Identify which cell holds the provided text, then report its [x, y] central coordinate. 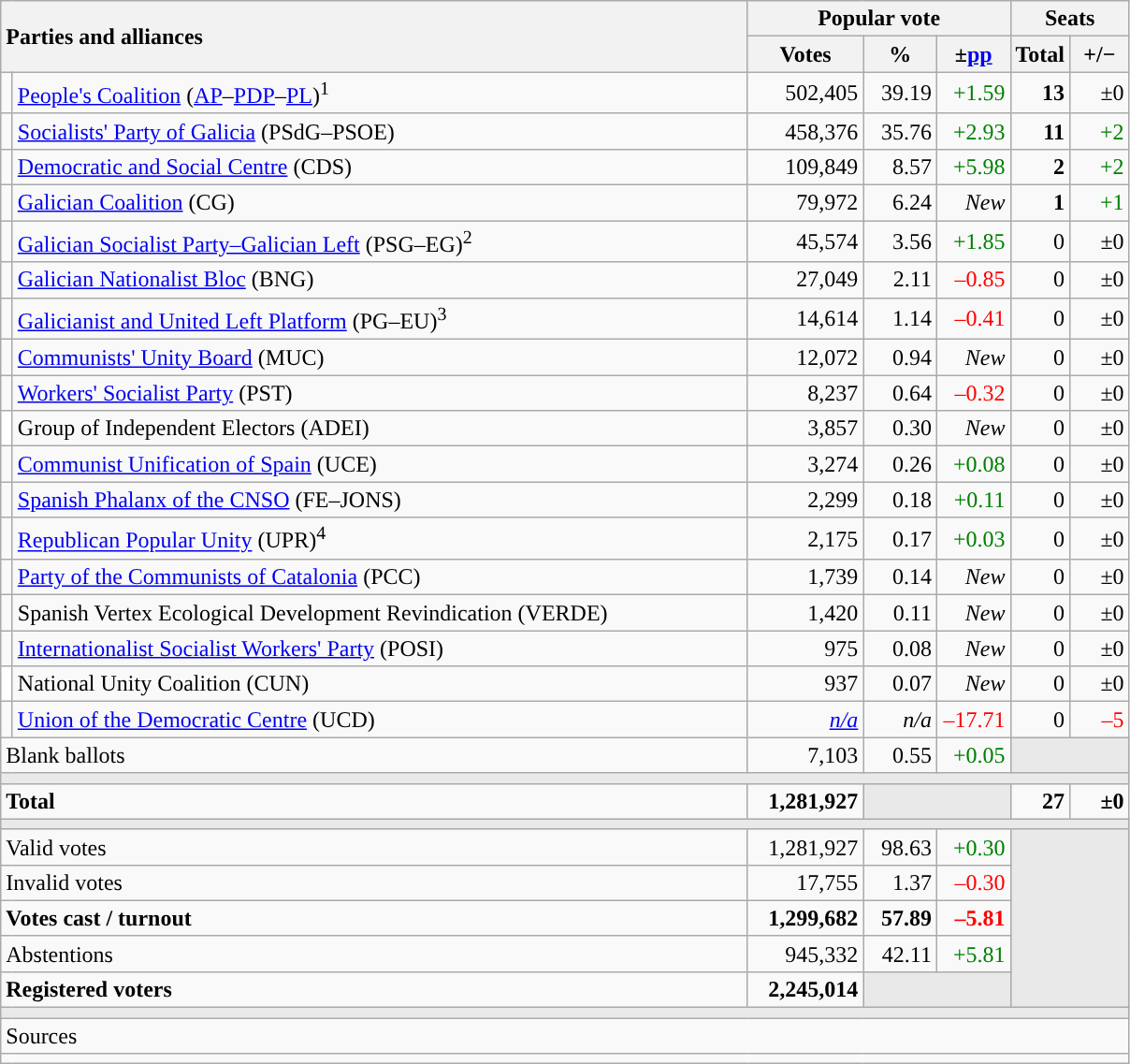
Invalid votes [374, 882]
+5.81 [973, 954]
109,849 [805, 167]
–0.85 [973, 280]
Spanish Vertex Ecological Development Revindication (VERDE) [380, 613]
45,574 [805, 241]
Group of Independent Electors (ADEI) [380, 429]
0.26 [900, 464]
0.07 [900, 684]
Party of the Communists of Catalonia (PCC) [380, 577]
0.30 [900, 429]
27,049 [805, 280]
Popular vote [879, 19]
945,332 [805, 954]
Sources [565, 1036]
–0.32 [973, 393]
0.18 [900, 500]
+1.59 [973, 94]
+1.85 [973, 241]
Votes [805, 54]
1.14 [900, 318]
3,857 [805, 429]
Republican Popular Unity (UPR)4 [380, 539]
Valid votes [374, 847]
13 [1040, 94]
–0.41 [973, 318]
2,299 [805, 500]
Galician Nationalist Bloc (BNG) [380, 280]
1,420 [805, 613]
98.63 [900, 847]
Galician Coalition (CG) [380, 203]
35.76 [900, 131]
Votes cast / turnout [374, 918]
39.19 [900, 94]
+2.93 [973, 131]
±pp [973, 54]
+5.98 [973, 167]
–5.81 [973, 918]
937 [805, 684]
+0.30 [973, 847]
+0.03 [973, 539]
1.37 [900, 882]
Workers' Socialist Party (PST) [380, 393]
8.57 [900, 167]
Seats [1070, 19]
% [900, 54]
0.14 [900, 577]
National Unity Coalition (CUN) [380, 684]
27 [1040, 801]
17,755 [805, 882]
3,274 [805, 464]
Democratic and Social Centre (CDS) [380, 167]
People's Coalition (AP–PDP–PL)1 [380, 94]
+0.08 [973, 464]
502,405 [805, 94]
1,299,682 [805, 918]
2.11 [900, 280]
0.08 [900, 649]
Communists' Unity Board (MUC) [380, 357]
6.24 [900, 203]
Abstentions [374, 954]
458,376 [805, 131]
42.11 [900, 954]
11 [1040, 131]
7,103 [805, 755]
0.64 [900, 393]
Galicianist and United Left Platform (PG–EU)3 [380, 318]
Communist Unification of Spain (UCE) [380, 464]
Registered voters [374, 989]
2,175 [805, 539]
+0.05 [973, 755]
Blank ballots [374, 755]
0.17 [900, 539]
0.94 [900, 357]
Parties and alliances [374, 36]
–17.71 [973, 720]
Union of the Democratic Centre (UCD) [380, 720]
0.11 [900, 613]
1,739 [805, 577]
12,072 [805, 357]
8,237 [805, 393]
79,972 [805, 203]
0.55 [900, 755]
Galician Socialist Party–Galician Left (PSG–EG)2 [380, 241]
57.89 [900, 918]
975 [805, 649]
Internationalist Socialist Workers' Party (POSI) [380, 649]
+0.11 [973, 500]
14,614 [805, 318]
Socialists' Party of Galicia (PSdG–PSOE) [380, 131]
–5 [1100, 720]
3.56 [900, 241]
+1 [1100, 203]
2,245,014 [805, 989]
1 [1040, 203]
Spanish Phalanx of the CNSO (FE–JONS) [380, 500]
–0.30 [973, 882]
2 [1040, 167]
+/− [1100, 54]
